Return [X, Y] of the center of cell containing provided text 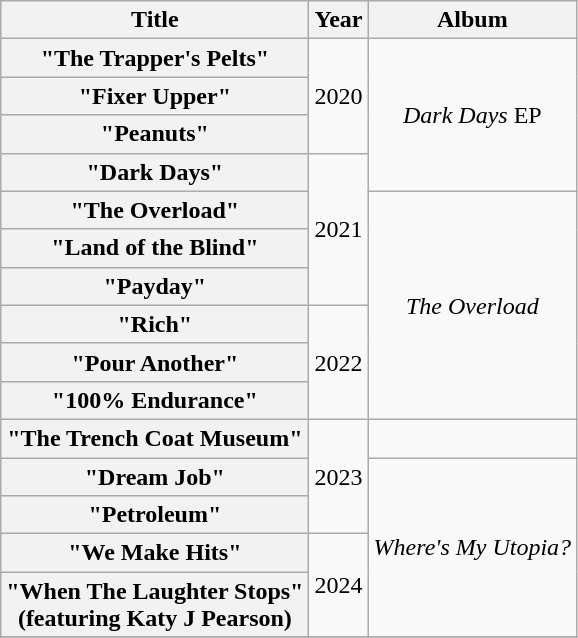
The Overload [472, 305]
"Payday" [155, 286]
2020 [338, 96]
"Petroleum" [155, 515]
2021 [338, 229]
"We Make Hits" [155, 553]
"Dark Days" [155, 172]
"Pour Another" [155, 362]
"The Trench Coat Museum" [155, 438]
"Peanuts" [155, 134]
"Rich" [155, 324]
Title [155, 20]
"The Trapper's Pelts" [155, 58]
Where's My Utopia? [472, 548]
Album [472, 20]
Dark Days EP [472, 115]
2023 [338, 476]
"When The Laughter Stops"(featuring Katy J Pearson) [155, 604]
Year [338, 20]
"Fixer Upper" [155, 96]
"100% Endurance" [155, 400]
"Dream Job" [155, 477]
"Land of the Blind" [155, 248]
2024 [338, 586]
2022 [338, 362]
"The Overload" [155, 210]
